Pinpoint the cell where the given text exists, returning its [x, y] midpoint coordinate. 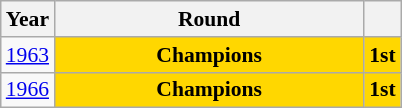
1966 [28, 90]
Year [28, 19]
Round [209, 19]
1963 [28, 55]
